Search for the cell housing the specified text and yield its [x, y] center coordinate. 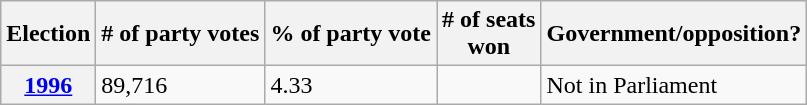
Election [48, 34]
Not in Parliament [674, 85]
1996 [48, 85]
89,716 [180, 85]
4.33 [351, 85]
# of seatswon [489, 34]
# of party votes [180, 34]
% of party vote [351, 34]
Government/opposition? [674, 34]
